Scan for the cell matching the given text and deliver its (X, Y) coordinate at center. 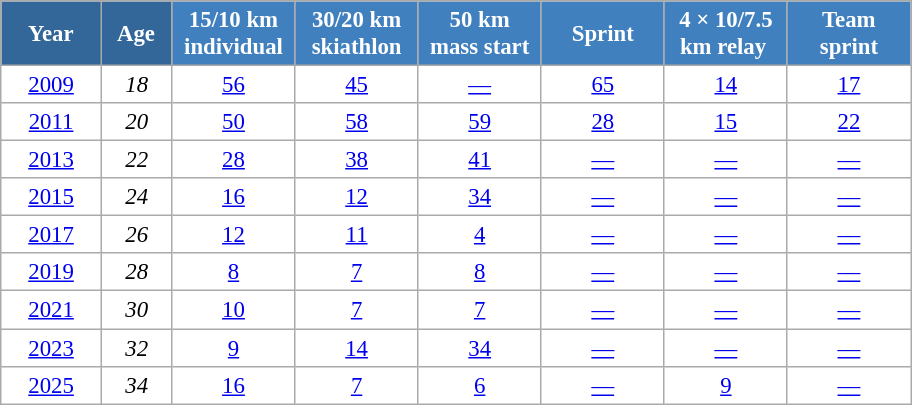
2021 (52, 310)
65 (602, 85)
2025 (52, 385)
10 (234, 310)
58 (356, 122)
59 (480, 122)
Year (52, 34)
11 (356, 235)
2023 (52, 348)
15/10 km individual (234, 34)
2013 (52, 160)
2009 (52, 85)
50 km mass start (480, 34)
18 (136, 85)
30 (136, 310)
2015 (52, 197)
2017 (52, 235)
45 (356, 85)
26 (136, 235)
Age (136, 34)
38 (356, 160)
41 (480, 160)
Team sprint (848, 34)
2019 (52, 273)
50 (234, 122)
30/20 km skiathlon (356, 34)
6 (480, 385)
17 (848, 85)
56 (234, 85)
15 (726, 122)
4 (480, 235)
32 (136, 348)
24 (136, 197)
Sprint (602, 34)
20 (136, 122)
2011 (52, 122)
4 × 10/7.5 km relay (726, 34)
